Capture the cell that displays the provided text and extract its (x, y) central coordinate. 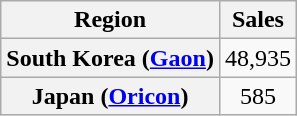
48,935 (258, 58)
Region (110, 20)
Japan (Oricon) (110, 96)
585 (258, 96)
Sales (258, 20)
South Korea (Gaon) (110, 58)
